Identify which cell holds the provided text, then report its (X, Y) central coordinate. 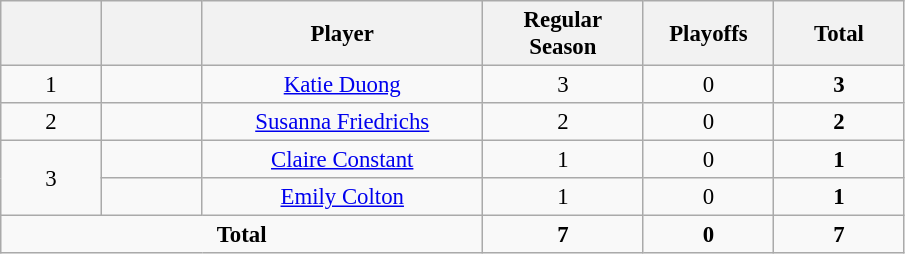
Regular Season (564, 34)
Susanna Friedrichs (342, 122)
Claire Constant (342, 160)
Emily Colton (342, 197)
Playoffs (708, 34)
Player (342, 34)
Katie Duong (342, 85)
